Output the (x, y) coordinate of the center of the cell containing the given text.  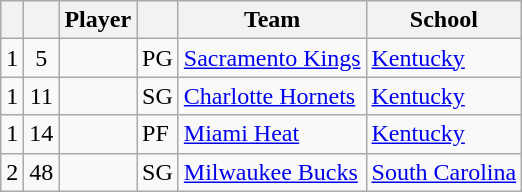
Charlotte Hornets (272, 96)
2 (12, 172)
5 (42, 58)
PG (158, 58)
Milwaukee Bucks (272, 172)
48 (42, 172)
Sacramento Kings (272, 58)
PF (158, 134)
Player (98, 20)
Team (272, 20)
Miami Heat (272, 134)
11 (42, 96)
School (444, 20)
South Carolina (444, 172)
14 (42, 134)
